Detect which cell encompasses the target text, then output its [X, Y] center coordinate. 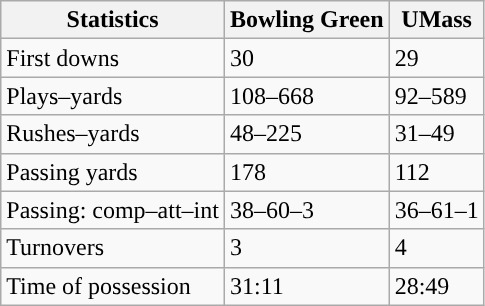
92–589 [436, 96]
28:49 [436, 286]
3 [306, 248]
Passing yards [113, 172]
30 [306, 58]
Statistics [113, 20]
Rushes–yards [113, 134]
108–668 [306, 96]
36–61–1 [436, 210]
Turnovers [113, 248]
31:11 [306, 286]
4 [436, 248]
31–49 [436, 134]
48–225 [306, 134]
Plays–yards [113, 96]
Passing: comp–att–int [113, 210]
178 [306, 172]
Bowling Green [306, 20]
Time of possession [113, 286]
38–60–3 [306, 210]
UMass [436, 20]
29 [436, 58]
First downs [113, 58]
112 [436, 172]
